Extract the [X, Y] coordinate from the center of the cell holding the provided text.  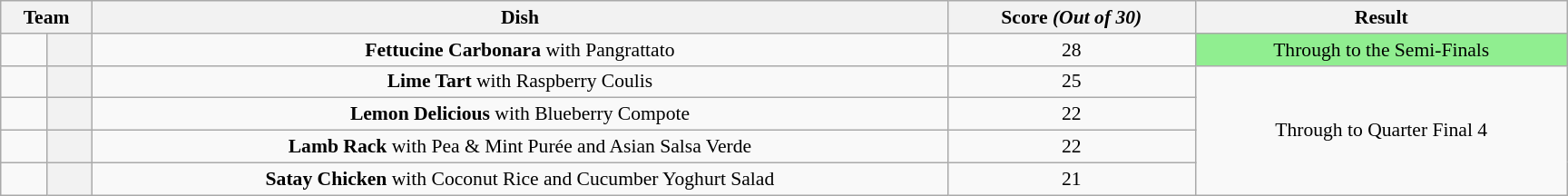
Satay Chicken with Coconut Rice and Cucumber Yoghurt Salad [519, 179]
Result [1381, 17]
28 [1071, 50]
Fettucine Carbonara with Pangrattato [519, 50]
21 [1071, 179]
Dish [519, 17]
Team [47, 17]
25 [1071, 82]
Score (Out of 30) [1071, 17]
Through to the Semi-Finals [1381, 50]
Through to Quarter Final 4 [1381, 130]
Lamb Rack with Pea & Mint Purée and Asian Salsa Verde [519, 147]
Lemon Delicious with Blueberry Compote [519, 114]
Lime Tart with Raspberry Coulis [519, 82]
